Pinpoint the cell where the given text exists, returning its [x, y] midpoint coordinate. 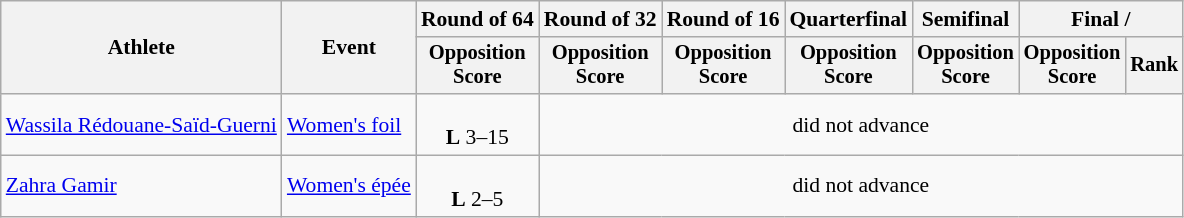
Wassila Rédouane-Saïd-Guerni [142, 124]
L 3–15 [478, 124]
Event [349, 48]
L 2–5 [478, 186]
Zahra Gamir [142, 186]
Rank [1154, 66]
Round of 64 [478, 19]
Final / [1101, 19]
Round of 32 [600, 19]
Round of 16 [724, 19]
Women's foil [349, 124]
Quarterfinal [848, 19]
Semifinal [966, 19]
Women's épée [349, 186]
Athlete [142, 48]
